Search for the cell housing the specified text and yield its (X, Y) center coordinate. 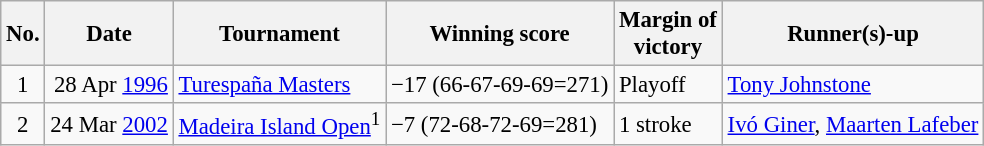
Madeira Island Open1 (279, 124)
−17 (66-67-69-69=271) (500, 85)
Tournament (279, 34)
Date (109, 34)
−7 (72-68-72-69=281) (500, 124)
Margin ofvictory (668, 34)
1 stroke (668, 124)
Runner(s)-up (852, 34)
2 (23, 124)
Winning score (500, 34)
No. (23, 34)
Turespaña Masters (279, 85)
1 (23, 85)
Ivó Giner, Maarten Lafeber (852, 124)
28 Apr 1996 (109, 85)
Tony Johnstone (852, 85)
24 Mar 2002 (109, 124)
Playoff (668, 85)
